Return the (X, Y) coordinate for the center point of the cell that contains the specified text.  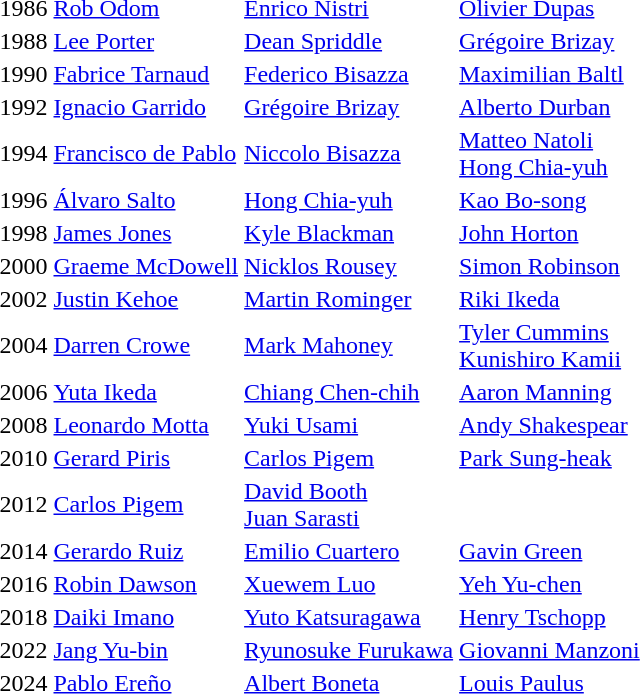
Mark Mahoney (349, 346)
Daiki Imano (146, 617)
Emilio Cuartero (349, 551)
Robin Dawson (146, 584)
Yuta Ikeda (146, 392)
James Jones (146, 233)
Hong Chia-yuh (349, 200)
Ignacio Garrido (146, 107)
Leonardo Motta (146, 425)
Niccolo Bisazza (349, 154)
Dean Spriddle (349, 41)
Xuewem Luo (349, 584)
Graeme McDowell (146, 266)
Gerard Piris (146, 458)
Álvaro Salto (146, 200)
Kyle Blackman (349, 233)
Gerardo Ruiz (146, 551)
Fabrice Tarnaud (146, 74)
Federico Bisazza (349, 74)
David Booth Juan Sarasti (349, 504)
Francisco de Pablo (146, 154)
Justin Kehoe (146, 299)
Chiang Chen-chih (349, 392)
Yuki Usami (349, 425)
Martin Rominger (349, 299)
Grégoire Brizay (349, 107)
Ryunosuke Furukawa (349, 650)
Darren Crowe (146, 346)
Yuto Katsuragawa (349, 617)
Nicklos Rousey (349, 266)
Jang Yu-bin (146, 650)
Lee Porter (146, 41)
